Scan for the cell matching the given text and deliver its [x, y] coordinate at center. 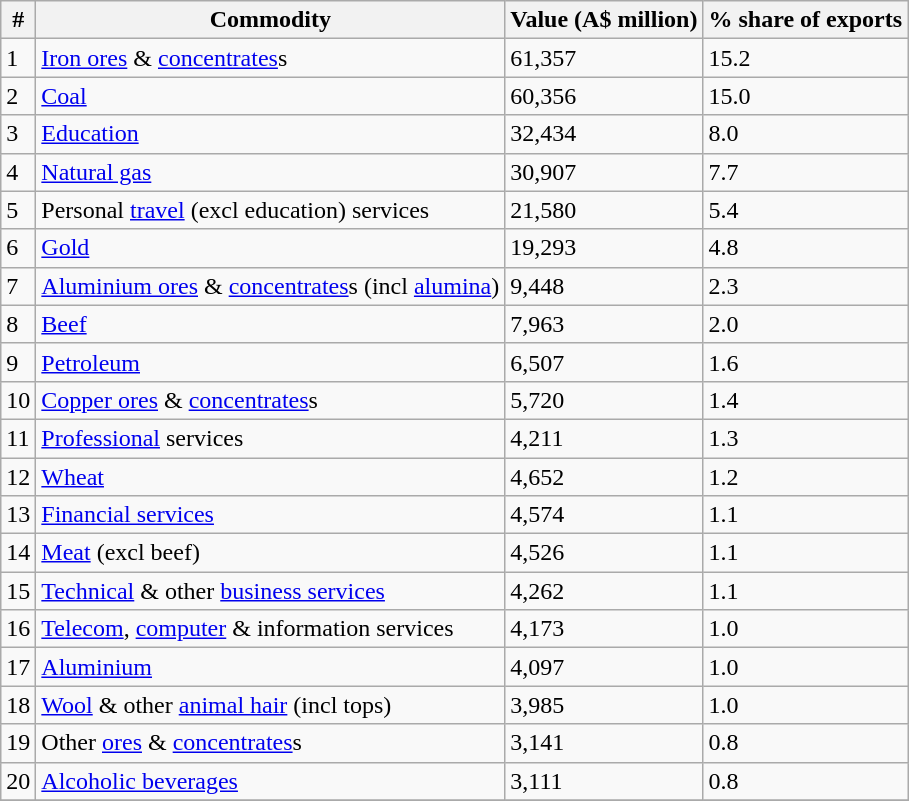
5,720 [604, 400]
Natural gas [270, 172]
Commodity [270, 20]
6,507 [604, 362]
60,356 [604, 96]
8 [18, 324]
7,963 [604, 324]
Professional services [270, 438]
4,526 [604, 553]
14 [18, 553]
Gold [270, 248]
% share of exports [806, 20]
4,652 [604, 477]
7.7 [806, 172]
4,097 [604, 667]
Iron ores & concentratess [270, 58]
18 [18, 705]
5 [18, 210]
19,293 [604, 248]
20 [18, 781]
15 [18, 591]
3,985 [604, 705]
10 [18, 400]
Wheat [270, 477]
Telecom, computer & information services [270, 629]
1.4 [806, 400]
30,907 [604, 172]
15.2 [806, 58]
Education [270, 134]
Technical & other business services [270, 591]
9 [18, 362]
8.0 [806, 134]
1.6 [806, 362]
7 [18, 286]
4,173 [604, 629]
Aluminium ores & concentratess (incl alumina) [270, 286]
3,141 [604, 743]
Petroleum [270, 362]
17 [18, 667]
1 [18, 58]
Aluminium [270, 667]
Coal [270, 96]
13 [18, 515]
Alcoholic beverages [270, 781]
32,434 [604, 134]
Personal travel (excl education) services [270, 210]
1.3 [806, 438]
12 [18, 477]
1.2 [806, 477]
4.8 [806, 248]
16 [18, 629]
Value (A$ million) [604, 20]
21,580 [604, 210]
Beef [270, 324]
61,357 [604, 58]
9,448 [604, 286]
4,211 [604, 438]
2.3 [806, 286]
11 [18, 438]
3 [18, 134]
4 [18, 172]
Other ores & concentratess [270, 743]
3,111 [604, 781]
4,574 [604, 515]
# [18, 20]
2 [18, 96]
15.0 [806, 96]
Wool & other animal hair (incl tops) [270, 705]
4,262 [604, 591]
5.4 [806, 210]
19 [18, 743]
2.0 [806, 324]
Financial services [270, 515]
Copper ores & concentratess [270, 400]
6 [18, 248]
Meat (excl beef) [270, 553]
